Capture the cell that displays the provided text and extract its [x, y] central coordinate. 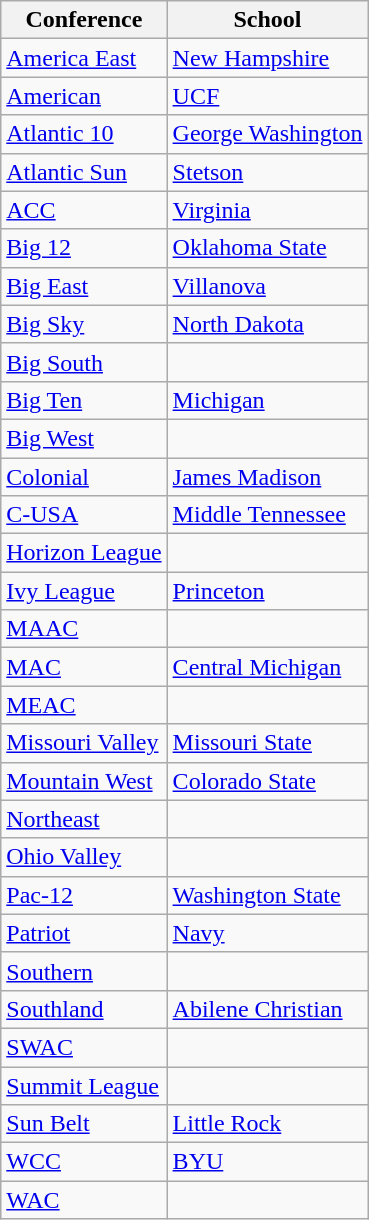
Missouri Valley [84, 743]
Villanova [268, 286]
Horizon League [84, 553]
School [268, 20]
Big Sky [84, 324]
Middle Tennessee [268, 515]
Navy [268, 933]
Patriot [84, 933]
Stetson [268, 172]
Sun Belt [84, 1124]
MAC [84, 667]
Big West [84, 438]
ACC [84, 210]
Summit League [84, 1085]
Atlantic 10 [84, 134]
Missouri State [268, 743]
America East [84, 58]
New Hampshire [268, 58]
Oklahoma State [268, 248]
Mountain West [84, 781]
George Washington [268, 134]
Colonial [84, 477]
Colorado State [268, 781]
Northeast [84, 819]
James Madison [268, 477]
WAC [84, 1200]
Conference [84, 20]
Southland [84, 1009]
Big 12 [84, 248]
SWAC [84, 1047]
WCC [84, 1162]
MAAC [84, 629]
Abilene Christian [268, 1009]
Atlantic Sun [84, 172]
Big Ten [84, 400]
Little Rock [268, 1124]
MEAC [84, 705]
Washington State [268, 895]
Ivy League [84, 591]
UCF [268, 96]
American [84, 96]
Virginia [268, 210]
Big South [84, 362]
North Dakota [268, 324]
Princeton [268, 591]
BYU [268, 1162]
Southern [84, 971]
C-USA [84, 515]
Big East [84, 286]
Ohio Valley [84, 857]
Michigan [268, 400]
Central Michigan [268, 667]
Pac-12 [84, 895]
